Output the [x, y] coordinate of the center of the cell containing the given text.  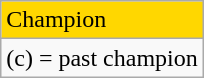
(c) = past champion [102, 58]
Champion [102, 20]
